Capture the cell that displays the provided text and extract its (x, y) central coordinate. 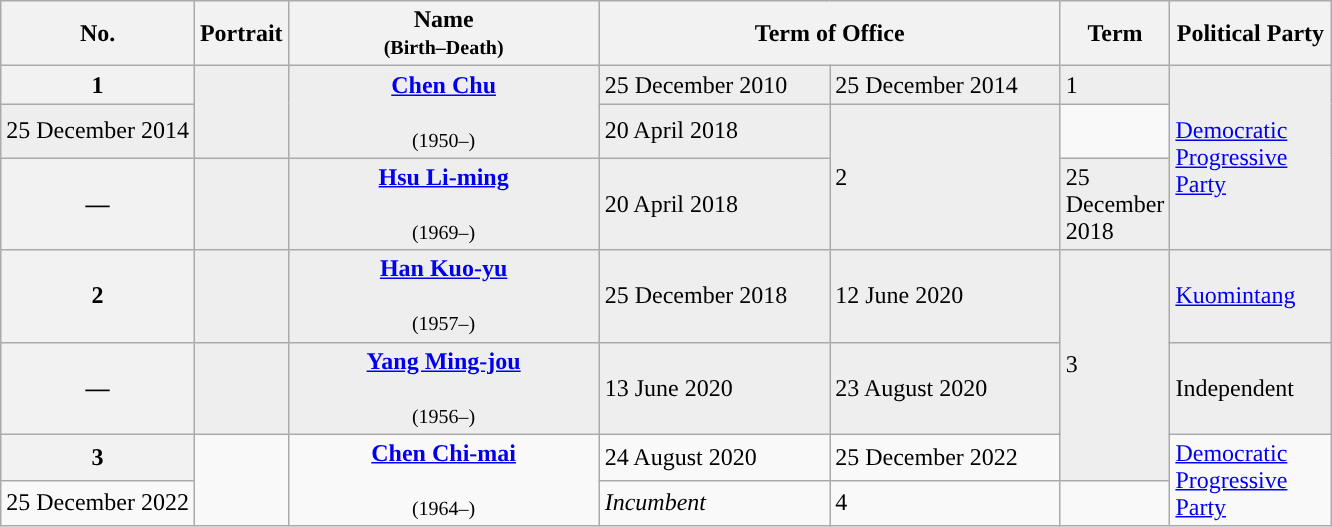
24 August 2020 (714, 457)
Han Kuo-yu(1957–) (444, 296)
Hsu Li-ming(1969–) (444, 204)
Independent (1250, 388)
25 December 2010 (714, 85)
Term of Office (830, 34)
Political Party (1250, 34)
Kuomintang (1250, 296)
No. (98, 34)
4 (946, 503)
12 June 2020 (946, 296)
Chen Chi-mai(1964–) (444, 480)
13 June 2020 (714, 388)
Chen Chu(1950–) (444, 112)
Term (1115, 34)
Name(Birth–Death) (444, 34)
Incumbent (714, 503)
Portrait (241, 34)
Yang Ming-jou(1956–) (444, 388)
23 August 2020 (946, 388)
